Provide the [x, y] coordinate of the cell's center where the given text is located.  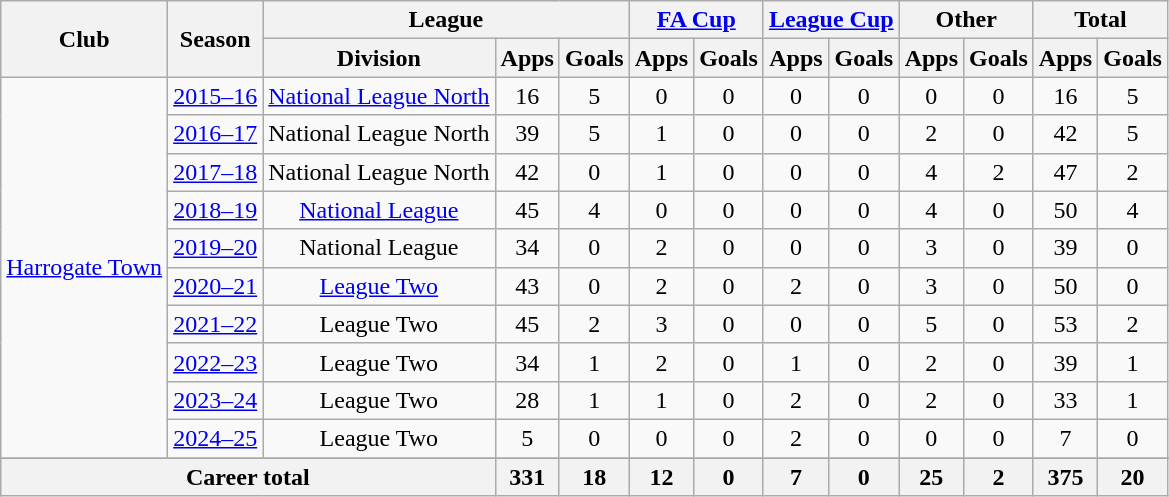
43 [527, 286]
League Cup [831, 20]
47 [1065, 172]
FA Cup [696, 20]
League [446, 20]
Club [84, 39]
25 [931, 477]
Harrogate Town [84, 268]
28 [527, 400]
2018–19 [216, 210]
331 [527, 477]
2022–23 [216, 362]
2016–17 [216, 134]
Total [1100, 20]
Season [216, 39]
375 [1065, 477]
Division [379, 58]
20 [1133, 477]
2019–20 [216, 248]
2015–16 [216, 96]
12 [661, 477]
Career total [248, 477]
53 [1065, 324]
Other [966, 20]
2024–25 [216, 438]
33 [1065, 400]
18 [594, 477]
2017–18 [216, 172]
2020–21 [216, 286]
2021–22 [216, 324]
2023–24 [216, 400]
